Determine the (X, Y) coordinate at the center of the cell enclosing the given text.  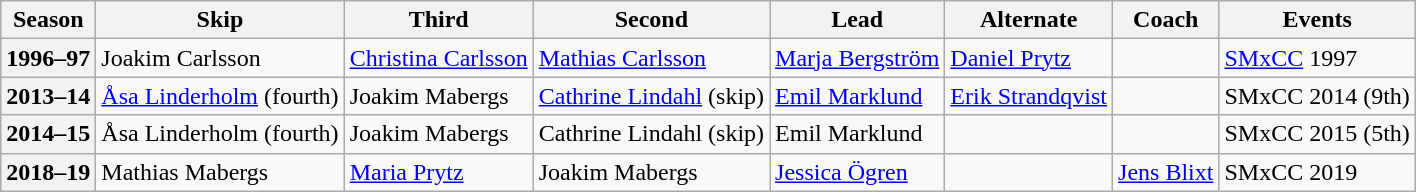
SMxCC 2015 (5th) (1317, 134)
SMxCC 2019 (1317, 172)
Alternate (1029, 20)
Mathias Mabergs (220, 172)
1996–97 (48, 58)
Lead (858, 20)
Season (48, 20)
SMxCC 1997 (1317, 58)
2014–15 (48, 134)
2018–19 (48, 172)
Daniel Prytz (1029, 58)
Jessica Ögren (858, 172)
Marja Bergström (858, 58)
Coach (1166, 20)
Joakim Carlsson (220, 58)
Jens Blixt (1166, 172)
Christina Carlsson (438, 58)
Erik Strandqvist (1029, 96)
Events (1317, 20)
Third (438, 20)
SMxCC 2014 (9th) (1317, 96)
2013–14 (48, 96)
Skip (220, 20)
Mathias Carlsson (651, 58)
Second (651, 20)
Maria Prytz (438, 172)
